Determine the [x, y] coordinate at the center of the cell enclosing the given text.  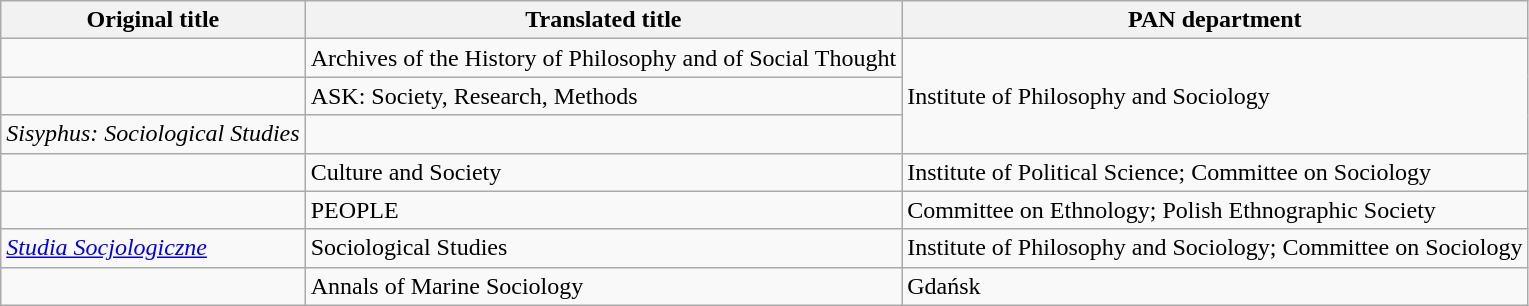
Institute of Philosophy and Sociology [1215, 96]
Sociological Studies [604, 248]
Translated title [604, 20]
Studia Socjologiczne [153, 248]
ASK: Society, Research, Methods [604, 96]
Institute of Political Science; Committee on Sociology [1215, 172]
PAN department [1215, 20]
Committee on Ethnology; Polish Ethnographic Society [1215, 210]
Institute of Philosophy and Sociology; Committee on Sociology [1215, 248]
PEOPLE [604, 210]
Culture and Society [604, 172]
Original title [153, 20]
Archives of the History of Philosophy and of Social Thought [604, 58]
Sisyphus: Sociological Studies [153, 134]
Gdańsk [1215, 286]
Annals of Marine Sociology [604, 286]
